Extract the [x, y] coordinate from the center of the cell holding the provided text.  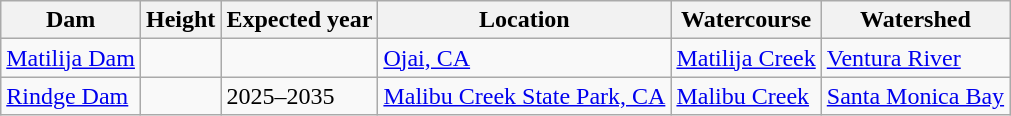
Matilija Dam [71, 58]
Location [524, 20]
Matilija Creek [746, 58]
Watercourse [746, 20]
Malibu Creek [746, 96]
Height [180, 20]
2025–2035 [300, 96]
Rindge Dam [71, 96]
Ventura River [915, 58]
Dam [71, 20]
Santa Monica Bay [915, 96]
Watershed [915, 20]
Malibu Creek State Park, CA [524, 96]
Expected year [300, 20]
Ojai, CA [524, 58]
